Pinpoint the cell where the given text exists, returning its (X, Y) midpoint coordinate. 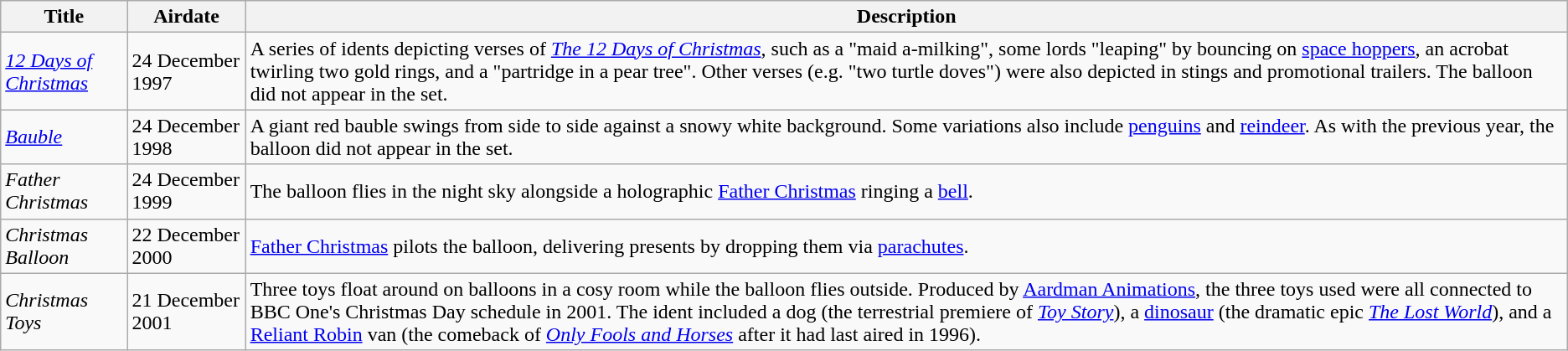
22 December 2000 (186, 246)
Title (64, 17)
21 December 2001 (186, 312)
12 Days of Christmas (64, 71)
24 December 1997 (186, 71)
Airdate (186, 17)
Father Christmas pilots the balloon, delivering presents by dropping them via parachutes. (906, 246)
The balloon flies in the night sky alongside a holographic Father Christmas ringing a bell. (906, 191)
24 December 1998 (186, 137)
Christmas Toys (64, 312)
Bauble (64, 137)
Description (906, 17)
24 December 1999 (186, 191)
Father Christmas (64, 191)
Christmas Balloon (64, 246)
